Find where the given text appears and provide that cell's center as (x, y) coordinate. 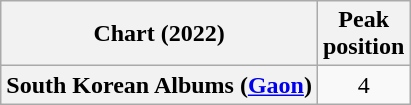
Chart (2022) (160, 34)
South Korean Albums (Gaon) (160, 85)
4 (363, 85)
Peakposition (363, 34)
